From the cell containing the given text, extract its center point as [x, y] coordinate. 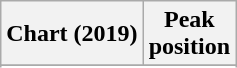
Peakposition [189, 34]
Chart (2019) [72, 34]
